From the cell containing the given text, extract its center point as [X, Y] coordinate. 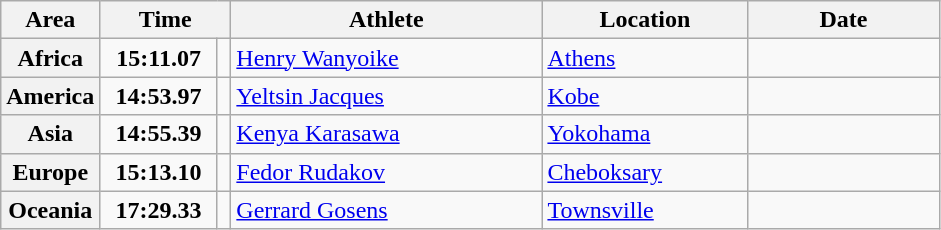
Townsville [645, 210]
Yeltsin Jacques [386, 96]
Date [844, 20]
America [50, 96]
15:11.07 [159, 58]
Africa [50, 58]
Fedor Rudakov [386, 172]
Oceania [50, 210]
Time [166, 20]
Kenya Karasawa [386, 134]
Athlete [386, 20]
Henry Wanyoike [386, 58]
Yokohama [645, 134]
Area [50, 20]
14:53.97 [159, 96]
Kobe [645, 96]
Asia [50, 134]
17:29.33 [159, 210]
Location [645, 20]
14:55.39 [159, 134]
Cheboksary [645, 172]
15:13.10 [159, 172]
Gerrard Gosens [386, 210]
Athens [645, 58]
Europe [50, 172]
